Return the (X, Y) coordinate for the center point of the cell that contains the specified text.  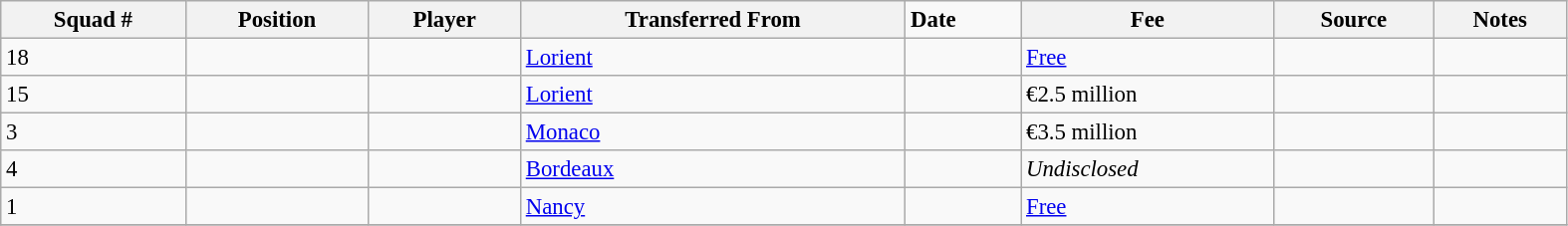
Bordeaux (712, 169)
Monaco (712, 132)
4 (94, 169)
Date (963, 20)
€3.5 million (1148, 132)
Notes (1500, 20)
Nancy (712, 207)
Undisclosed (1148, 169)
Transferred From (712, 20)
1 (94, 207)
Position (277, 20)
Squad # (94, 20)
15 (94, 95)
Source (1353, 20)
€2.5 million (1148, 95)
3 (94, 132)
18 (94, 58)
Fee (1148, 20)
Player (444, 20)
